For the text-containing cell, return its midpoint in [x, y] coordinate format. 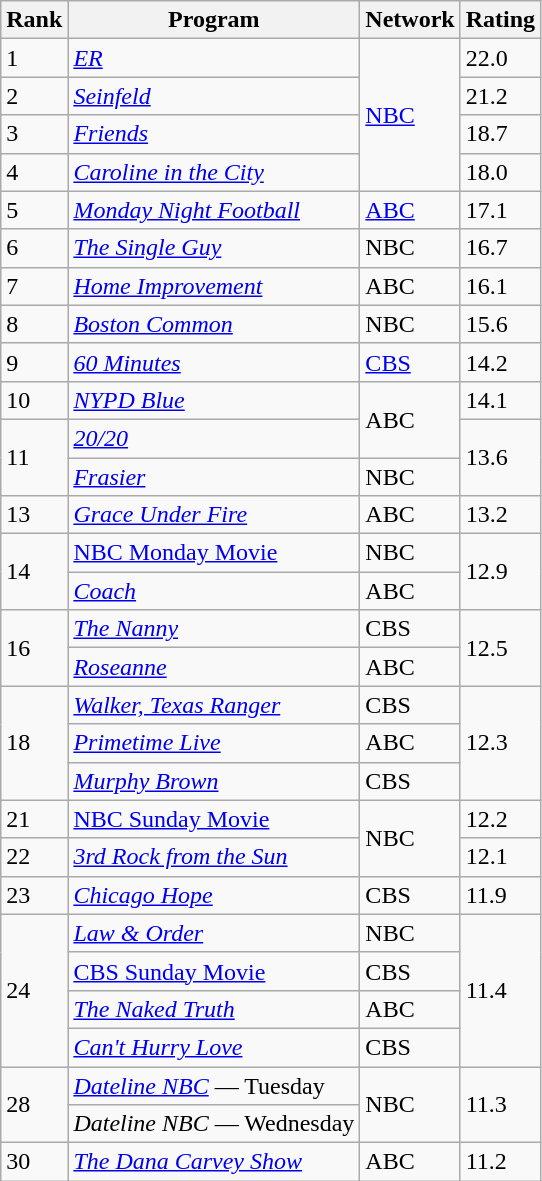
Frasier [214, 477]
28 [34, 1104]
NYPD Blue [214, 400]
3rd Rock from the Sun [214, 857]
17.1 [500, 210]
23 [34, 895]
18.7 [500, 134]
16.1 [500, 286]
60 Minutes [214, 362]
12.5 [500, 648]
Law & Order [214, 933]
13 [34, 515]
7 [34, 286]
Caroline in the City [214, 172]
9 [34, 362]
16 [34, 648]
21 [34, 819]
11.2 [500, 1162]
22 [34, 857]
NBC Sunday Movie [214, 819]
1 [34, 58]
11.3 [500, 1104]
30 [34, 1162]
15.6 [500, 324]
4 [34, 172]
Rating [500, 20]
18.0 [500, 172]
Grace Under Fire [214, 515]
Program [214, 20]
NBC Monday Movie [214, 553]
Chicago Hope [214, 895]
Dateline NBC — Wednesday [214, 1124]
11.9 [500, 895]
Murphy Brown [214, 781]
24 [34, 990]
Primetime Live [214, 743]
18 [34, 743]
Home Improvement [214, 286]
16.7 [500, 248]
Seinfeld [214, 96]
12.1 [500, 857]
Friends [214, 134]
14.2 [500, 362]
11 [34, 457]
Walker, Texas Ranger [214, 705]
The Single Guy [214, 248]
20/20 [214, 438]
The Dana Carvey Show [214, 1162]
14.1 [500, 400]
3 [34, 134]
11.4 [500, 990]
Dateline NBC — Tuesday [214, 1085]
10 [34, 400]
6 [34, 248]
The Naked Truth [214, 1009]
The Nanny [214, 629]
ER [214, 58]
Monday Night Football [214, 210]
14 [34, 572]
Rank [34, 20]
13.2 [500, 515]
8 [34, 324]
22.0 [500, 58]
Network [410, 20]
Coach [214, 591]
13.6 [500, 457]
Can't Hurry Love [214, 1047]
CBS Sunday Movie [214, 971]
Roseanne [214, 667]
21.2 [500, 96]
12.2 [500, 819]
12.3 [500, 743]
2 [34, 96]
Boston Common [214, 324]
5 [34, 210]
12.9 [500, 572]
